Locate the cell with the specified text and output its [X, Y] center coordinate. 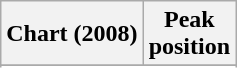
Peakposition [189, 34]
Chart (2008) [72, 34]
